Extract the [x, y] coordinate from the center of the cell holding the provided text.  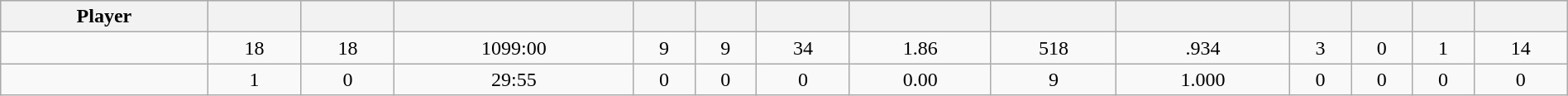
1.000 [1203, 79]
0.00 [920, 79]
518 [1054, 48]
14 [1520, 48]
3 [1320, 48]
1099:00 [514, 48]
29:55 [514, 79]
.934 [1203, 48]
1.86 [920, 48]
34 [802, 48]
Player [104, 17]
